Extract the (x, y) coordinate from the center of the cell holding the provided text.  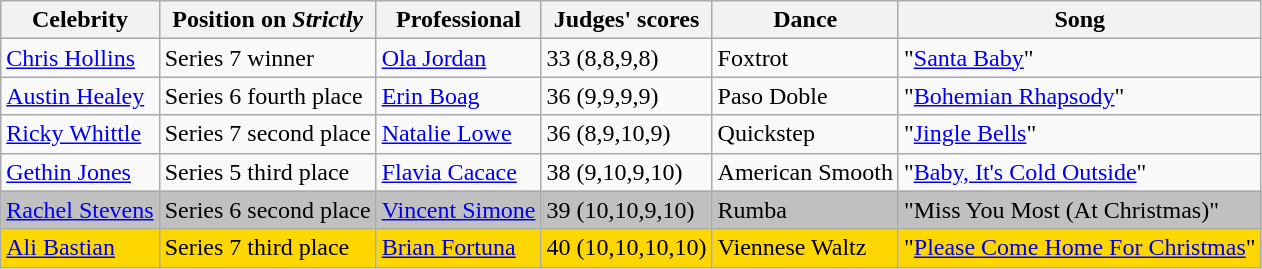
Ola Jordan (458, 58)
American Smooth (805, 172)
Erin Boag (458, 96)
36 (8,9,10,9) (626, 134)
Professional (458, 20)
Foxtrot (805, 58)
Paso Doble (805, 96)
Celebrity (80, 20)
Series 6 second place (268, 210)
Viennese Waltz (805, 248)
Rumba (805, 210)
Austin Healey (80, 96)
Dance (805, 20)
Flavia Cacace (458, 172)
Ali Bastian (80, 248)
Series 7 second place (268, 134)
Series 7 third place (268, 248)
38 (9,10,9,10) (626, 172)
Judges' scores (626, 20)
40 (10,10,10,10) (626, 248)
Brian Fortuna (458, 248)
33 (8,8,9,8) (626, 58)
"Please Come Home For Christmas" (1080, 248)
Ricky Whittle (80, 134)
Vincent Simone (458, 210)
Chris Hollins (80, 58)
"Jingle Bells" (1080, 134)
Series 7 winner (268, 58)
"Baby, It's Cold Outside" (1080, 172)
36 (9,9,9,9) (626, 96)
Gethin Jones (80, 172)
39 (10,10,9,10) (626, 210)
Position on Strictly (268, 20)
Series 5 third place (268, 172)
Song (1080, 20)
Quickstep (805, 134)
Rachel Stevens (80, 210)
"Miss You Most (At Christmas)" (1080, 210)
Natalie Lowe (458, 134)
"Santa Baby" (1080, 58)
"Bohemian Rhapsody" (1080, 96)
Series 6 fourth place (268, 96)
